Scan for the cell matching the given text and deliver its [X, Y] coordinate at center. 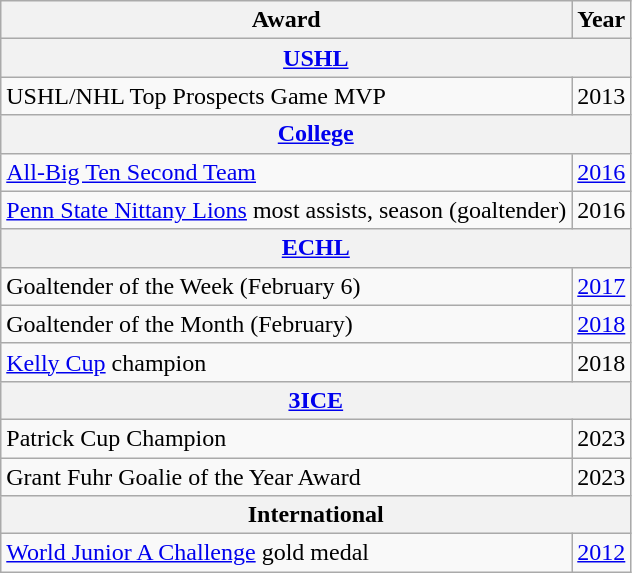
2012 [602, 553]
Award [286, 20]
3ICE [316, 400]
2017 [602, 286]
Goaltender of the Week (February 6) [286, 286]
Patrick Cup Champion [286, 438]
International [316, 515]
Year [602, 20]
World Junior A Challenge gold medal [286, 553]
USHL [316, 58]
Penn State Nittany Lions most assists, season (goaltender) [286, 210]
Kelly Cup champion [286, 362]
2013 [602, 96]
Goaltender of the Month (February) [286, 324]
College [316, 134]
USHL/NHL Top Prospects Game MVP [286, 96]
Grant Fuhr Goalie of the Year Award [286, 477]
All-Big Ten Second Team [286, 172]
ECHL [316, 248]
